Pinpoint the cell where the given text exists, returning its [X, Y] midpoint coordinate. 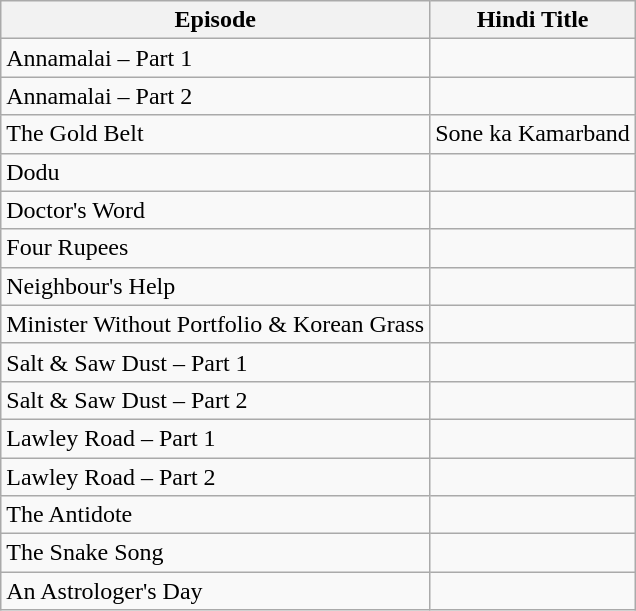
Annamalai – Part 2 [216, 96]
Dodu [216, 172]
The Gold Belt [216, 134]
Minister Without Portfolio & Korean Grass [216, 324]
Four Rupees [216, 248]
Salt & Saw Dust – Part 2 [216, 400]
Lawley Road – Part 2 [216, 477]
Annamalai – Part 1 [216, 58]
The Snake Song [216, 553]
Salt & Saw Dust – Part 1 [216, 362]
An Astrologer's Day [216, 591]
Sone ka Kamarband [533, 134]
Lawley Road – Part 1 [216, 438]
Doctor's Word [216, 210]
Episode [216, 20]
The Antidote [216, 515]
Neighbour's Help [216, 286]
Hindi Title [533, 20]
